Determine the [X, Y] coordinate at the center of the cell enclosing the given text.  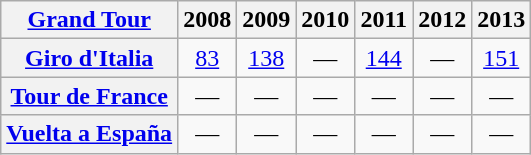
83 [208, 58]
Grand Tour [90, 20]
138 [266, 58]
2008 [208, 20]
144 [384, 58]
2012 [442, 20]
Vuelta a España [90, 134]
2009 [266, 20]
Giro d'Italia [90, 58]
2011 [384, 20]
Tour de France [90, 96]
151 [502, 58]
2013 [502, 20]
2010 [326, 20]
